For the text-containing cell, return its midpoint in [x, y] coordinate format. 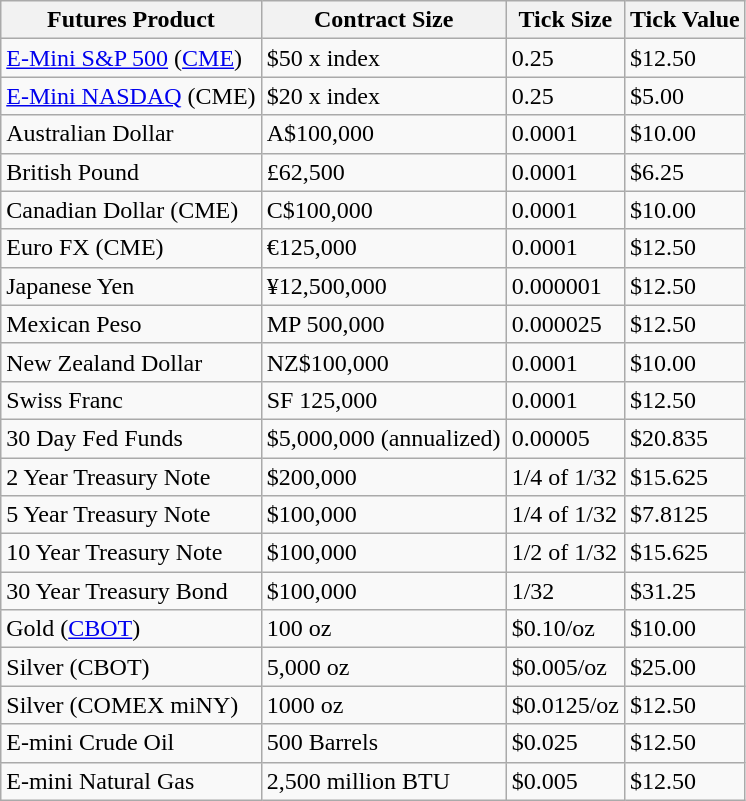
$6.25 [686, 172]
E-Mini S&P 500 (CME) [131, 58]
$25.00 [686, 667]
E-mini Crude Oil [131, 743]
Silver (CBOT) [131, 667]
Silver (COMEX miNY) [131, 705]
$0.0125/oz [565, 705]
0.000001 [565, 286]
£62,500 [384, 172]
Tick Value [686, 20]
Canadian Dollar (CME) [131, 210]
$7.8125 [686, 515]
$5.00 [686, 96]
SF 125,000 [384, 400]
$20 x index [384, 96]
$31.25 [686, 591]
€125,000 [384, 248]
100 oz [384, 629]
500 Barrels [384, 743]
2 Year Treasury Note [131, 477]
0.00005 [565, 438]
1/32 [565, 591]
Contract Size [384, 20]
Euro FX (CME) [131, 248]
E-mini Natural Gas [131, 781]
5,000 oz [384, 667]
10 Year Treasury Note [131, 553]
$50 x index [384, 58]
British Pound [131, 172]
$20.835 [686, 438]
Australian Dollar [131, 134]
MP 500,000 [384, 324]
5 Year Treasury Note [131, 515]
30 Day Fed Funds [131, 438]
Tick Size [565, 20]
$0.10/oz [565, 629]
$200,000 [384, 477]
30 Year Treasury Bond [131, 591]
1/2 of 1/32 [565, 553]
Futures Product [131, 20]
Japanese Yen [131, 286]
0.000025 [565, 324]
$5,000,000 (annualized) [384, 438]
New Zealand Dollar [131, 362]
$0.005 [565, 781]
C$100,000 [384, 210]
Mexican Peso [131, 324]
Swiss Franc [131, 400]
NZ$100,000 [384, 362]
2,500 million BTU [384, 781]
$0.005/oz [565, 667]
1000 oz [384, 705]
E-Mini NASDAQ (CME) [131, 96]
Gold (CBOT) [131, 629]
A$100,000 [384, 134]
¥12,500,000 [384, 286]
$0.025 [565, 743]
